Pinpoint the cell where the given text exists, returning its (x, y) midpoint coordinate. 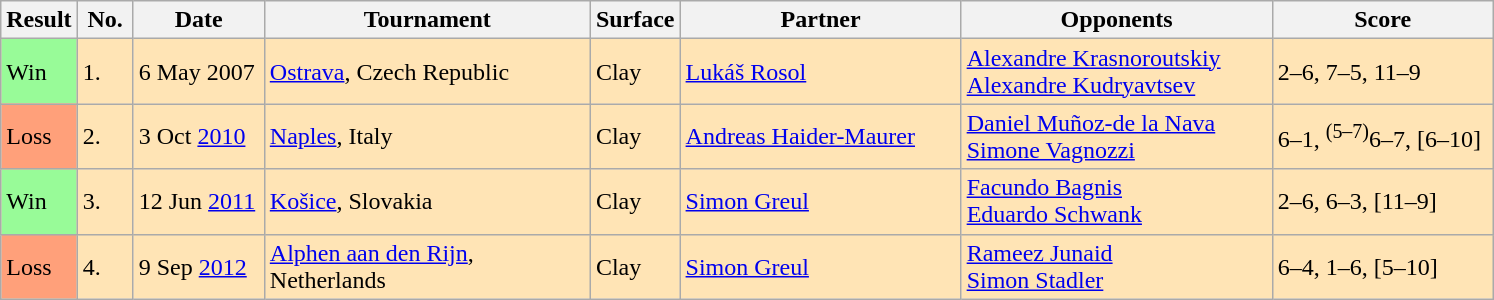
2–6, 6–3, [11–9] (1382, 202)
Ostrava, Czech Republic (427, 72)
3. (105, 202)
Alphen aan den Rijn, Netherlands (427, 266)
No. (105, 20)
12 Jun 2011 (198, 202)
Opponents (1116, 20)
Daniel Muñoz-de la Nava Simone Vagnozzi (1116, 136)
9 Sep 2012 (198, 266)
4. (105, 266)
6 May 2007 (198, 72)
3 Oct 2010 (198, 136)
6–1, (5–7)6–7, [6–10] (1382, 136)
2–6, 7–5, 11–9 (1382, 72)
Andreas Haider-Maurer (820, 136)
Score (1382, 20)
Result (39, 20)
2. (105, 136)
Facundo Bagnis Eduardo Schwank (1116, 202)
Lukáš Rosol (820, 72)
Košice, Slovakia (427, 202)
Rameez Junaid Simon Stadler (1116, 266)
6–4, 1–6, [5–10] (1382, 266)
Alexandre Krasnoroutskiy Alexandre Kudryavtsev (1116, 72)
Date (198, 20)
Partner (820, 20)
1. (105, 72)
Surface (635, 20)
Naples, Italy (427, 136)
Tournament (427, 20)
